Extract the (X, Y) coordinate from the center of the cell holding the provided text.  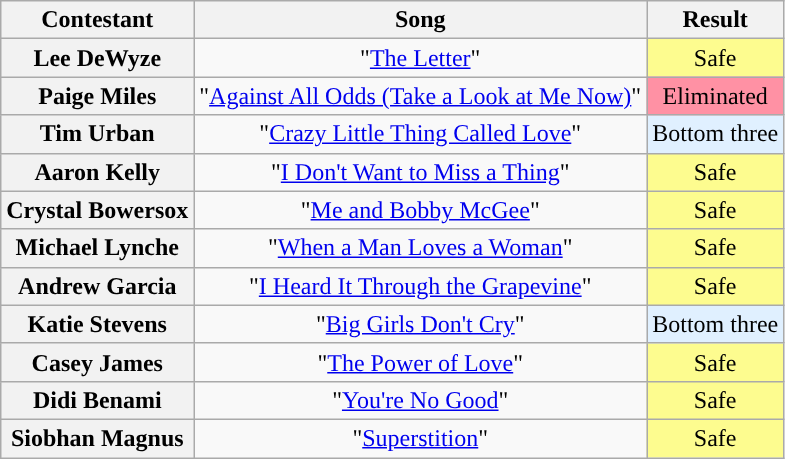
"Superstition" (420, 438)
Crystal Bowersox (98, 210)
Andrew Garcia (98, 286)
"Against All Odds (Take a Look at Me Now)" (420, 96)
Eliminated (716, 96)
Lee DeWyze (98, 58)
"Big Girls Don't Cry" (420, 324)
"The Letter" (420, 58)
"The Power of Love" (420, 362)
Tim Urban (98, 134)
Siobhan Magnus (98, 438)
Aaron Kelly (98, 172)
Contestant (98, 20)
"I Don't Want to Miss a Thing" (420, 172)
Result (716, 20)
Michael Lynche (98, 248)
Didi Benami (98, 400)
"Me and Bobby McGee" (420, 210)
"Crazy Little Thing Called Love" (420, 134)
Katie Stevens (98, 324)
"You're No Good" (420, 400)
Paige Miles (98, 96)
"I Heard It Through the Grapevine" (420, 286)
Song (420, 20)
"When a Man Loves a Woman" (420, 248)
Casey James (98, 362)
